For the text-containing cell, return its midpoint in (X, Y) coordinate format. 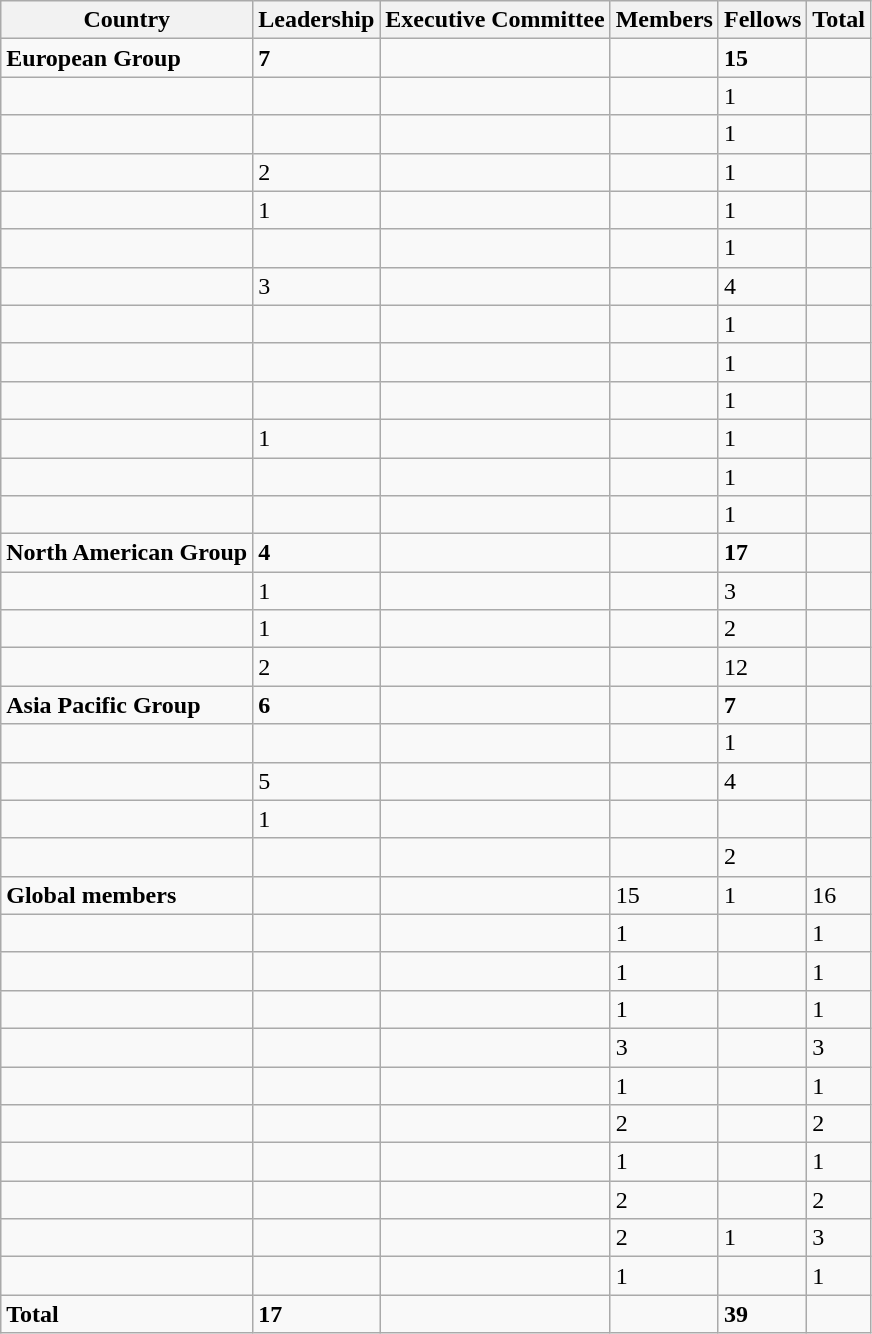
6 (316, 705)
5 (316, 781)
Leadership (316, 20)
Asia Pacific Group (127, 705)
39 (762, 1314)
Executive Committee (495, 20)
Members (664, 20)
Fellows (762, 20)
European Group (127, 58)
Global members (127, 895)
12 (762, 667)
16 (839, 895)
North American Group (127, 553)
Country (127, 20)
